Scan for the cell matching the given text and deliver its [x, y] coordinate at center. 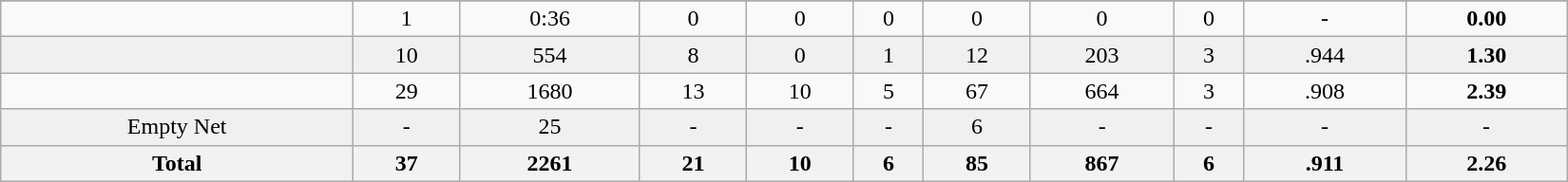
203 [1102, 55]
2.39 [1486, 91]
867 [1102, 163]
67 [977, 91]
.911 [1325, 163]
Empty Net [177, 127]
8 [693, 55]
1680 [549, 91]
664 [1102, 91]
13 [693, 91]
29 [407, 91]
554 [549, 55]
0.00 [1486, 19]
1.30 [1486, 55]
25 [549, 127]
Total [177, 163]
37 [407, 163]
21 [693, 163]
0:36 [549, 19]
85 [977, 163]
2.26 [1486, 163]
2261 [549, 163]
12 [977, 55]
.944 [1325, 55]
5 [889, 91]
.908 [1325, 91]
